For the text-containing cell, return its midpoint in [X, Y] coordinate format. 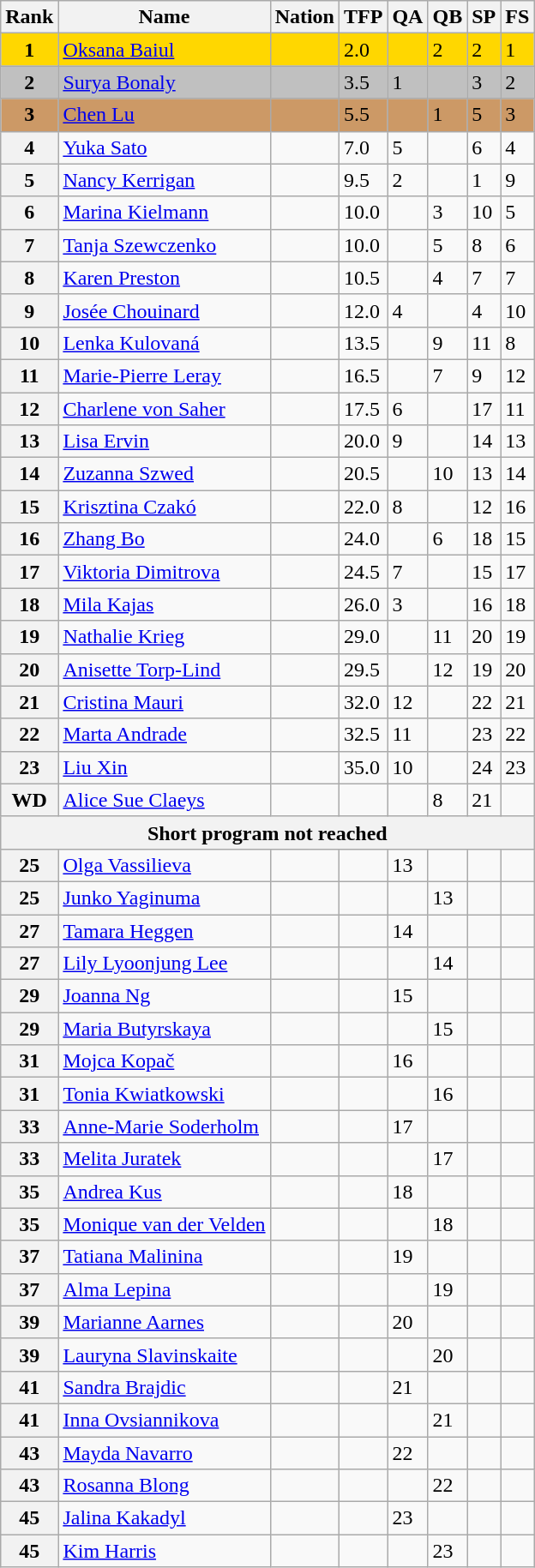
Maria Butyrskaya [165, 1029]
Rosanna Blong [165, 1486]
Alma Lepina [165, 1289]
Nation [304, 17]
Mila Kajas [165, 604]
Charlene von Saher [165, 409]
3.5 [364, 82]
QB [448, 17]
Zuzanna Szwed [165, 474]
Sandra Brajdic [165, 1387]
Tamara Heggen [165, 930]
9.5 [364, 180]
Mayda Navarro [165, 1453]
29.5 [364, 670]
Monique van der Velden [165, 1224]
Nancy Kerrigan [165, 180]
Tanja Szewczenko [165, 245]
Nathalie Krieg [165, 637]
20.0 [364, 442]
16.5 [364, 375]
Josée Chouinard [165, 310]
Oksana Baiul [165, 50]
Lisa Ervin [165, 442]
22.0 [364, 507]
Short program not reached [267, 832]
Andrea Kus [165, 1192]
12.0 [364, 310]
32.5 [364, 735]
Tatiana Malinina [165, 1257]
Inna Ovsiannikova [165, 1420]
Marta Andrade [165, 735]
Krisztina Czakó [165, 507]
Liu Xin [165, 767]
Marie-Pierre Leray [165, 375]
Marianne Aarnes [165, 1322]
Zhang Bo [165, 539]
Lily Lyoonjung Lee [165, 964]
29.0 [364, 637]
10.5 [364, 278]
5.5 [364, 115]
Olga Vassilieva [165, 865]
Marina Kielmann [165, 213]
Anisette Torp-Lind [165, 670]
Kim Harris [165, 1551]
WD [29, 800]
Lenka Kulovaná [165, 343]
26.0 [364, 604]
Junko Yaginuma [165, 898]
Mojca Kopač [165, 1061]
24 [484, 767]
2.0 [364, 50]
Anne-Marie Soderholm [165, 1126]
Joanna Ng [165, 996]
Melita Juratek [165, 1159]
TFP [364, 17]
Yuka Sato [165, 147]
Alice Sue Claeys [165, 800]
Viktoria Dimitrova [165, 572]
Name [165, 17]
Cristina Mauri [165, 702]
Rank [29, 17]
QA [408, 17]
SP [484, 17]
13.5 [364, 343]
FS [518, 17]
32.0 [364, 702]
24.5 [364, 572]
24.0 [364, 539]
Lauryna Slavinskaite [165, 1355]
35.0 [364, 767]
Surya Bonaly [165, 82]
Tonia Kwiatkowski [165, 1094]
Jalina Kakadyl [165, 1518]
Karen Preston [165, 278]
17.5 [364, 409]
Chen Lu [165, 115]
20.5 [364, 474]
7.0 [364, 147]
